Return the [X, Y] coordinate for the center point of the cell that contains the specified text.  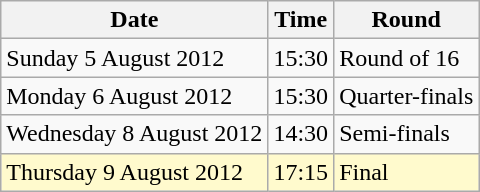
Round of 16 [406, 58]
Sunday 5 August 2012 [134, 58]
14:30 [301, 134]
Time [301, 20]
Date [134, 20]
Semi-finals [406, 134]
Wednesday 8 August 2012 [134, 134]
Quarter-finals [406, 96]
Monday 6 August 2012 [134, 96]
Final [406, 172]
Thursday 9 August 2012 [134, 172]
Round [406, 20]
17:15 [301, 172]
